From the cell containing the given text, extract its center point as (X, Y) coordinate. 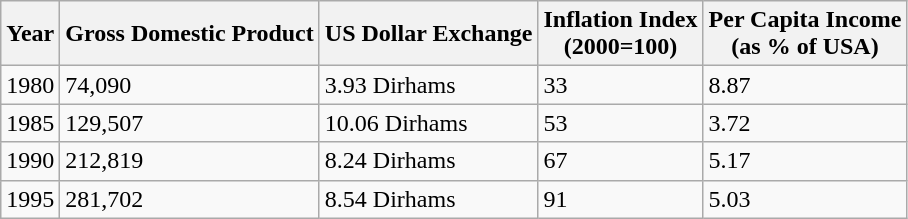
281,702 (190, 199)
67 (620, 161)
US Dollar Exchange (428, 34)
8.87 (805, 85)
8.54 Dirhams (428, 199)
Inflation Index (2000=100) (620, 34)
74,090 (190, 85)
1990 (30, 161)
53 (620, 123)
10.06 Dirhams (428, 123)
3.93 Dirhams (428, 85)
3.72 (805, 123)
Per Capita Income (as % of USA) (805, 34)
5.17 (805, 161)
1985 (30, 123)
8.24 Dirhams (428, 161)
33 (620, 85)
1995 (30, 199)
212,819 (190, 161)
1980 (30, 85)
Year (30, 34)
Gross Domestic Product (190, 34)
91 (620, 199)
5.03 (805, 199)
129,507 (190, 123)
